Pinpoint the cell where the given text exists, returning its [X, Y] midpoint coordinate. 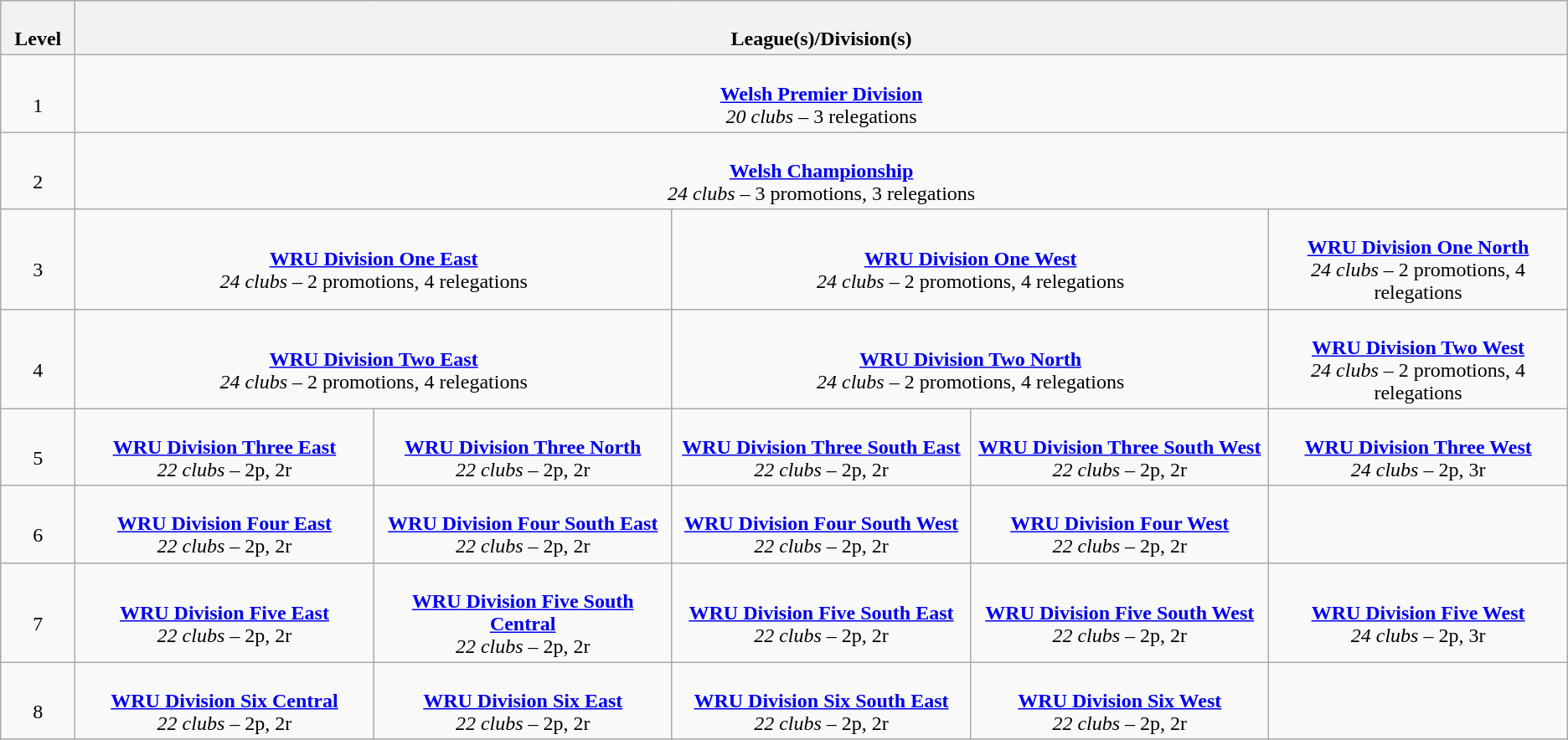
6 [39, 524]
WRU Division Four South East 22 clubs – 2p, 2r [523, 524]
WRU Division Three East 22 clubs – 2p, 2r [224, 447]
WRU Division Five East 22 clubs – 2p, 2r [224, 613]
WRU Division Three North 22 clubs – 2p, 2r [523, 447]
WRU Division Six South East 22 clubs – 2p, 2r [821, 701]
WRU Division Six West 22 clubs – 2p, 2r [1120, 701]
WRU Division Four East 22 clubs – 2p, 2r [224, 524]
WRU Division One West 24 clubs – 2 promotions, 4 relegations [970, 260]
WRU Division Six Central 22 clubs – 2p, 2r [224, 701]
WRU Division Two East 24 clubs – 2 promotions, 4 relegations [374, 358]
Welsh Premier Division 20 clubs – 3 relegations [821, 94]
WRU Division Three South West 22 clubs – 2p, 2r [1120, 447]
3 [39, 260]
WRU Division Two West 24 clubs – 2 promotions, 4 relegations [1418, 358]
8 [39, 701]
WRU Division Five West 24 clubs – 2p, 3r [1418, 613]
7 [39, 613]
WRU Division Four South West 22 clubs – 2p, 2r [821, 524]
2 [39, 171]
WRU Division Two North 24 clubs – 2 promotions, 4 relegations [970, 358]
WRU Division Three West 24 clubs – 2p, 3r [1418, 447]
WRU Division Five South West 22 clubs – 2p, 2r [1120, 613]
WRU Division Four West 22 clubs – 2p, 2r [1120, 524]
WRU Division One North 24 clubs – 2 promotions, 4 relegations [1418, 260]
Level [39, 28]
5 [39, 447]
WRU Division Five South East 22 clubs – 2p, 2r [821, 613]
WRU Division One East 24 clubs – 2 promotions, 4 relegations [374, 260]
4 [39, 358]
WRU Division Five South Central 22 clubs – 2p, 2r [523, 613]
Welsh Championship 24 clubs – 3 promotions, 3 relegations [821, 171]
WRU Division Three South East 22 clubs – 2p, 2r [821, 447]
WRU Division Six East 22 clubs – 2p, 2r [523, 701]
1 [39, 94]
League(s)/Division(s) [821, 28]
